Detect which cell encompasses the target text, then output its (x, y) center coordinate. 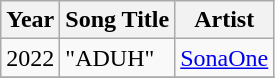
SonaOne (224, 58)
Song Title (118, 20)
Year (30, 20)
Artist (224, 20)
2022 (30, 58)
"ADUH" (118, 58)
